Detect which cell encompasses the target text, then output its [x, y] center coordinate. 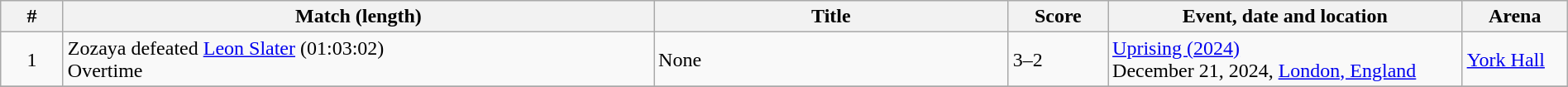
Uprising (2024)December 21, 2024, London, England [1285, 60]
3–2 [1058, 60]
# [32, 17]
Event, date and location [1285, 17]
Zozaya defeated Leon Slater (01:03:02)Overtime [358, 60]
Match (length) [358, 17]
Score [1058, 17]
Title [832, 17]
None [832, 60]
York Hall [1515, 60]
Arena [1515, 17]
1 [32, 60]
